Scan for the cell matching the given text and deliver its [X, Y] coordinate at center. 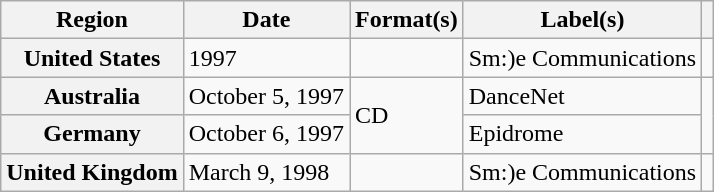
Label(s) [582, 20]
United Kingdom [92, 172]
Germany [92, 134]
Epidrome [582, 134]
Australia [92, 96]
DanceNet [582, 96]
United States [92, 58]
October 6, 1997 [266, 134]
October 5, 1997 [266, 96]
CD [407, 115]
Date [266, 20]
1997 [266, 58]
March 9, 1998 [266, 172]
Region [92, 20]
Format(s) [407, 20]
